Return the [x, y] coordinate for the center point of the cell that contains the specified text.  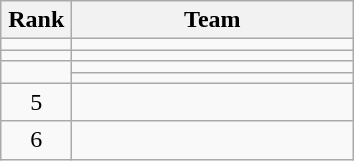
Rank [36, 20]
6 [36, 140]
Team [212, 20]
5 [36, 102]
